Determine the [x, y] coordinate at the center of the cell enclosing the given text.  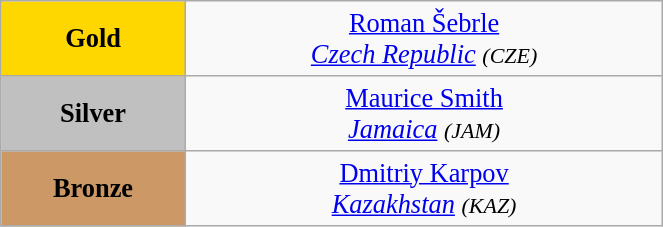
Dmitriy KarpovKazakhstan (KAZ) [424, 188]
Silver [94, 112]
Gold [94, 38]
Maurice SmithJamaica (JAM) [424, 112]
Bronze [94, 188]
Roman ŠebrleCzech Republic (CZE) [424, 38]
